Extract the (X, Y) coordinate from the center of the cell holding the provided text.  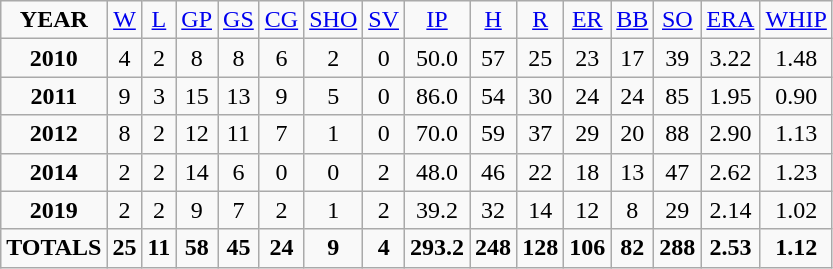
TOTALS (54, 248)
15 (197, 96)
W (124, 20)
1.12 (796, 248)
47 (678, 172)
SHO (334, 20)
293.2 (438, 248)
23 (588, 58)
2014 (54, 172)
2.14 (730, 210)
R (540, 20)
248 (494, 248)
2019 (54, 210)
106 (588, 248)
128 (540, 248)
86.0 (438, 96)
GS (239, 20)
BB (632, 20)
30 (540, 96)
1.13 (796, 134)
ERA (730, 20)
SO (678, 20)
1.02 (796, 210)
1.95 (730, 96)
17 (632, 58)
46 (494, 172)
45 (239, 248)
58 (197, 248)
57 (494, 58)
48.0 (438, 172)
WHIP (796, 20)
59 (494, 134)
2011 (54, 96)
GP (197, 20)
CG (281, 20)
3 (159, 96)
32 (494, 210)
1.23 (796, 172)
82 (632, 248)
3.22 (730, 58)
2.62 (730, 172)
ER (588, 20)
39.2 (438, 210)
39 (678, 58)
2.90 (730, 134)
70.0 (438, 134)
YEAR (54, 20)
IP (438, 20)
20 (632, 134)
SV (384, 20)
2.53 (730, 248)
1.48 (796, 58)
2010 (54, 58)
54 (494, 96)
5 (334, 96)
H (494, 20)
37 (540, 134)
L (159, 20)
288 (678, 248)
85 (678, 96)
0.90 (796, 96)
2012 (54, 134)
18 (588, 172)
88 (678, 134)
50.0 (438, 58)
22 (540, 172)
